Provide the [x, y] coordinate of the cell's center where the given text is located.  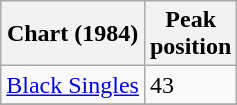
43 [190, 85]
Black Singles [73, 85]
Peakposition [190, 34]
Chart (1984) [73, 34]
